Detect which cell encompasses the target text, then output its (x, y) center coordinate. 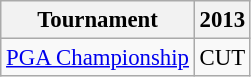
2013 (222, 20)
Tournament (98, 20)
PGA Championship (98, 58)
CUT (222, 58)
